For the text-containing cell, return its midpoint in [x, y] coordinate format. 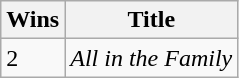
All in the Family [152, 58]
Wins [33, 20]
Title [152, 20]
2 [33, 58]
